Locate the cell with the specified text and output its [x, y] center coordinate. 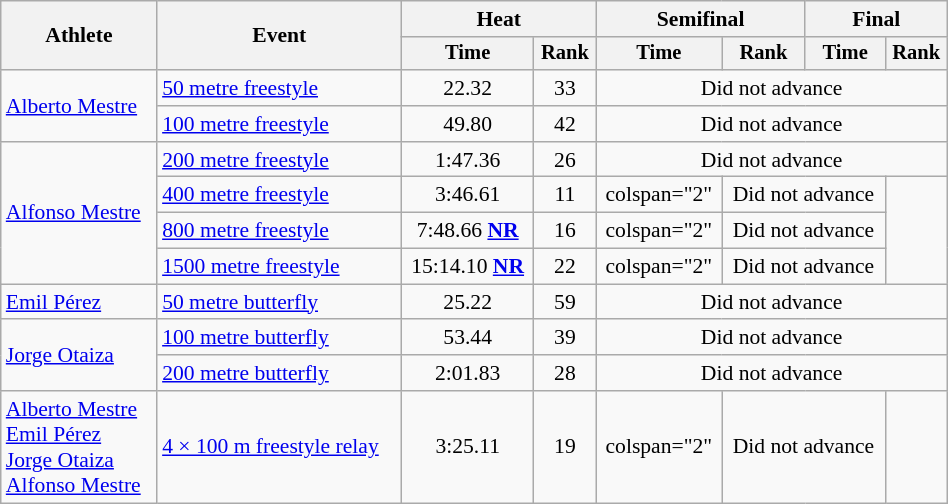
4 × 100 m freestyle relay [279, 447]
16 [565, 231]
200 metre freestyle [279, 160]
Alberto Mestre Emil Pérez Jorge Otaiza Alfonso Mestre [79, 447]
Jorge Otaiza [79, 356]
39 [565, 338]
200 metre butterfly [279, 373]
33 [565, 88]
100 metre freestyle [279, 124]
11 [565, 195]
49.80 [467, 124]
Athlete [79, 36]
50 metre freestyle [279, 88]
22 [565, 267]
1500 metre freestyle [279, 267]
3:25.11 [467, 447]
53.44 [467, 338]
Alberto Mestre [79, 106]
59 [565, 302]
1:47.36 [467, 160]
2:01.83 [467, 373]
3:46.61 [467, 195]
22.32 [467, 88]
50 metre butterfly [279, 302]
Emil Pérez [79, 302]
Semifinal [700, 19]
400 metre freestyle [279, 195]
Final [876, 19]
19 [565, 447]
100 metre butterfly [279, 338]
42 [565, 124]
Event [279, 36]
25.22 [467, 302]
15:14.10 NR [467, 267]
Heat [498, 19]
26 [565, 160]
800 metre freestyle [279, 231]
Alfonso Mestre [79, 213]
28 [565, 373]
7:48.66 NR [467, 231]
